For the text-containing cell, return its midpoint in [X, Y] coordinate format. 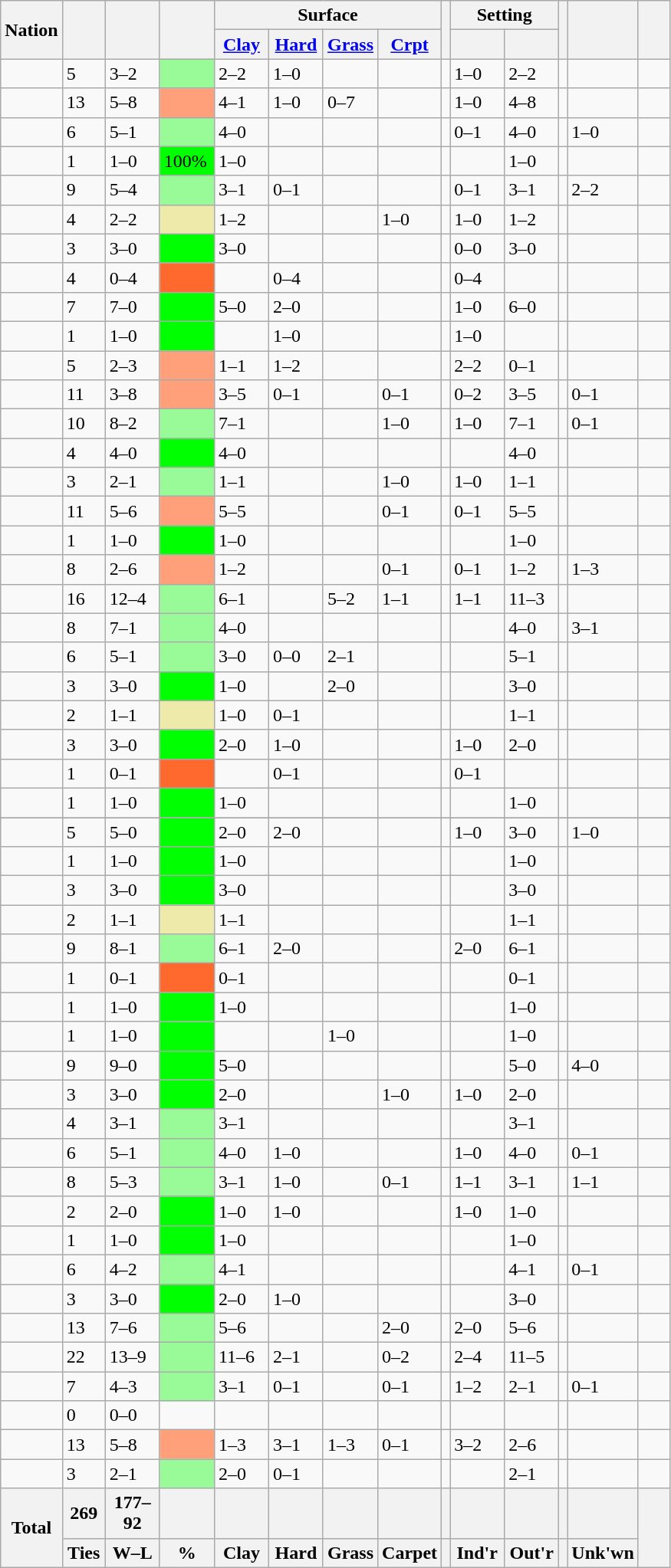
Unk'wn [603, 1553]
4–2 [132, 1269]
5–3 [132, 1182]
269 [84, 1513]
177–92 [132, 1513]
6–0 [532, 307]
% [187, 1553]
0 [84, 1415]
7–6 [132, 1328]
3–8 [132, 395]
12–4 [132, 599]
7–0 [132, 307]
5–4 [132, 190]
11–6 [241, 1357]
2–3 [132, 366]
Setting [505, 15]
Surface [327, 15]
Ind'r [477, 1553]
5–2 [350, 599]
Ties [84, 1553]
11–5 [532, 1357]
10 [84, 424]
Crpt [410, 44]
Total [31, 1528]
22 [84, 1357]
8–1 [132, 949]
Nation [31, 30]
4–3 [132, 1386]
4–8 [532, 103]
Out'r [532, 1553]
13–9 [132, 1357]
9–0 [132, 1065]
2–4 [477, 1357]
W–L [132, 1553]
8–2 [132, 424]
11–3 [532, 599]
0–7 [350, 103]
16 [84, 599]
100% [187, 161]
Carpet [410, 1553]
